Search for the cell housing the specified text and yield its [X, Y] center coordinate. 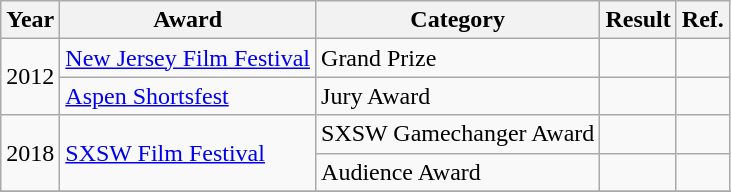
New Jersey Film Festival [188, 58]
SXSW Film Festival [188, 153]
Jury Award [458, 96]
Year [30, 20]
Ref. [702, 20]
Aspen Shortsfest [188, 96]
Category [458, 20]
2012 [30, 77]
Award [188, 20]
Audience Award [458, 172]
2018 [30, 153]
Result [638, 20]
SXSW Gamechanger Award [458, 134]
Grand Prize [458, 58]
